Return the [X, Y] coordinate for the center point of the cell that contains the specified text.  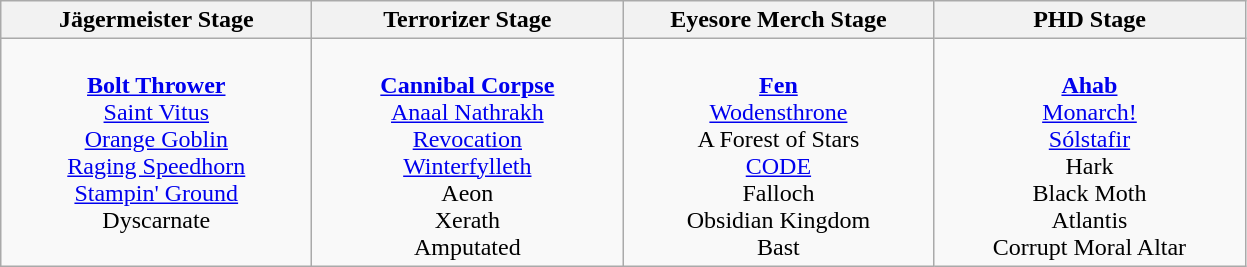
Eyesore Merch Stage [778, 20]
PHD Stage [1090, 20]
Bolt Thrower Saint Vitus Orange Goblin Raging Speedhorn Stampin' Ground Dyscarnate [156, 152]
Cannibal Corpse Anaal Nathrakh Revocation Winterfylleth Aeon Xerath Amputated [468, 152]
Fen Wodensthrone A Forest of Stars CODE Falloch Obsidian Kingdom Bast [778, 152]
Jägermeister Stage [156, 20]
Terrorizer Stage [468, 20]
Ahab Monarch! Sólstafir Hark Black Moth Atlantis Corrupt Moral Altar [1090, 152]
